From the cell containing the given text, extract its center point as (X, Y) coordinate. 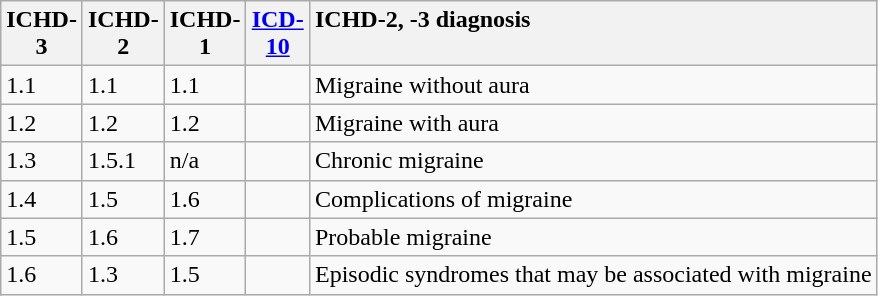
ICHD-2 (123, 34)
Probable migraine (593, 237)
1.7 (205, 237)
Complications of migraine (593, 199)
1.4 (42, 199)
ICHD-3 (42, 34)
Chronic migraine (593, 161)
1.5.1 (123, 161)
n/a (205, 161)
ICHD-2, -3 diagnosis (593, 34)
ICHD-1 (205, 34)
Episodic syndromes that may be associated with migraine (593, 275)
ICD-10 (278, 34)
Migraine without aura (593, 85)
Migraine with aura (593, 123)
